Return the [x, y] coordinate for the center point of the cell that contains the specified text.  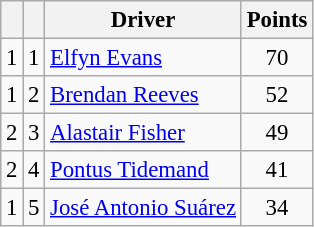
52 [276, 95]
Points [276, 20]
49 [276, 133]
5 [34, 208]
Elfyn Evans [144, 58]
Brendan Reeves [144, 95]
34 [276, 208]
41 [276, 170]
Driver [144, 20]
4 [34, 170]
70 [276, 58]
Pontus Tidemand [144, 170]
3 [34, 133]
José Antonio Suárez [144, 208]
Alastair Fisher [144, 133]
